Locate the cell with the specified text and output its [X, Y] center coordinate. 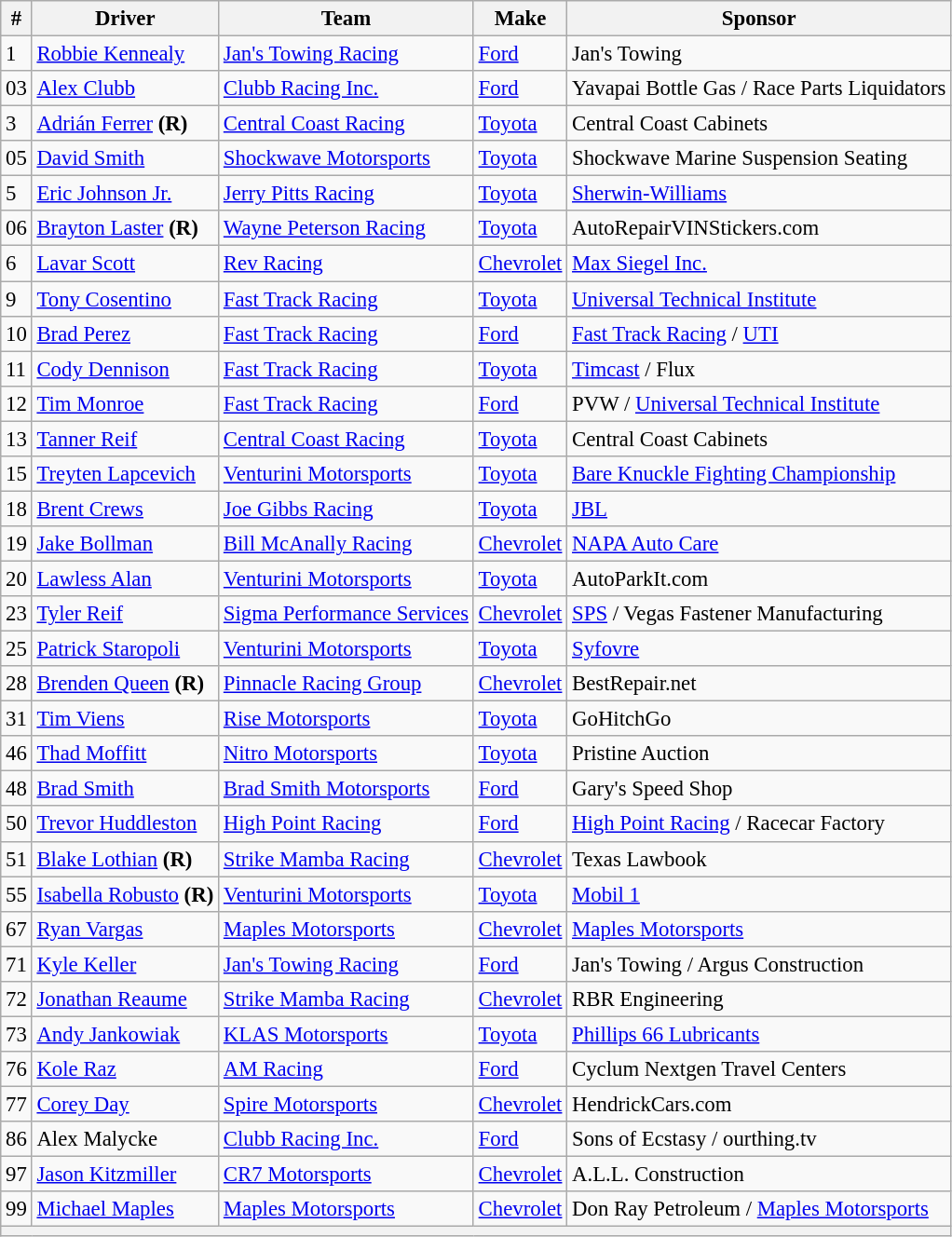
AM Racing [347, 1069]
Sherwin-Williams [759, 194]
High Point Racing / Racecar Factory [759, 824]
67 [17, 929]
Brenden Queen (R) [125, 684]
Tony Cosentino [125, 299]
Fast Track Racing / UTI [759, 333]
73 [17, 1034]
Cyclum Nextgen Travel Centers [759, 1069]
Treyten Lapcevich [125, 474]
Jan's Towing / Argus Construction [759, 964]
Shockwave Marine Suspension Seating [759, 158]
AutoRepairVINStickers.com [759, 228]
David Smith [125, 158]
Shockwave Motorsports [347, 158]
HendrickCars.com [759, 1104]
19 [17, 544]
SPS / Vegas Fastener Manufacturing [759, 614]
12 [17, 403]
Timcast / Flux [759, 369]
Patrick Staropoli [125, 649]
Pinnacle Racing Group [347, 684]
3 [17, 124]
Wayne Peterson Racing [347, 228]
Alex Malycke [125, 1139]
High Point Racing [347, 824]
AutoParkIt.com [759, 578]
Yavapai Bottle Gas / Race Parts Liquidators [759, 88]
23 [17, 614]
KLAS Motorsports [347, 1034]
50 [17, 824]
Lawless Alan [125, 578]
Mobil 1 [759, 894]
55 [17, 894]
18 [17, 509]
31 [17, 719]
Jonathan Reaume [125, 999]
NAPA Auto Care [759, 544]
PVW / Universal Technical Institute [759, 403]
Tim Viens [125, 719]
10 [17, 333]
CR7 Motorsports [347, 1175]
Sponsor [759, 19]
Texas Lawbook [759, 859]
03 [17, 88]
Jason Kitzmiller [125, 1175]
Robbie Kennealy [125, 54]
Brad Smith Motorsports [347, 789]
51 [17, 859]
Rev Racing [347, 264]
Bill McAnally Racing [347, 544]
28 [17, 684]
71 [17, 964]
BestRepair.net [759, 684]
Don Ray Petroleum / Maples Motorsports [759, 1209]
Tyler Reif [125, 614]
Sons of Ecstasy / ourthing.tv [759, 1139]
76 [17, 1069]
Kole Raz [125, 1069]
Gary's Speed Shop [759, 789]
11 [17, 369]
Phillips 66 Lubricants [759, 1034]
Brad Smith [125, 789]
6 [17, 264]
A.L.L. Construction [759, 1175]
Team [347, 19]
Alex Clubb [125, 88]
Andy Jankowiak [125, 1034]
06 [17, 228]
13 [17, 439]
Blake Lothian (R) [125, 859]
Brayton Laster (R) [125, 228]
05 [17, 158]
Nitro Motorsports [347, 754]
Trevor Huddleston [125, 824]
46 [17, 754]
20 [17, 578]
Brent Crews [125, 509]
Joe Gibbs Racing [347, 509]
Sigma Performance Services [347, 614]
Michael Maples [125, 1209]
Cody Dennison [125, 369]
Jerry Pitts Racing [347, 194]
Isabella Robusto (R) [125, 894]
Max Siegel Inc. [759, 264]
77 [17, 1104]
Jake Bollman [125, 544]
Tim Monroe [125, 403]
GoHitchGo [759, 719]
Thad Moffitt [125, 754]
15 [17, 474]
JBL [759, 509]
72 [17, 999]
Jan's Towing [759, 54]
RBR Engineering [759, 999]
Corey Day [125, 1104]
97 [17, 1175]
5 [17, 194]
Lavar Scott [125, 264]
Driver [125, 19]
# [17, 19]
Bare Knuckle Fighting Championship [759, 474]
86 [17, 1139]
Make [520, 19]
Ryan Vargas [125, 929]
99 [17, 1209]
1 [17, 54]
Brad Perez [125, 333]
Eric Johnson Jr. [125, 194]
48 [17, 789]
Spire Motorsports [347, 1104]
Rise Motorsports [347, 719]
Universal Technical Institute [759, 299]
Pristine Auction [759, 754]
Kyle Keller [125, 964]
Syfovre [759, 649]
25 [17, 649]
9 [17, 299]
Adrián Ferrer (R) [125, 124]
Tanner Reif [125, 439]
